Extract the [x, y] coordinate from the center of the cell holding the provided text.  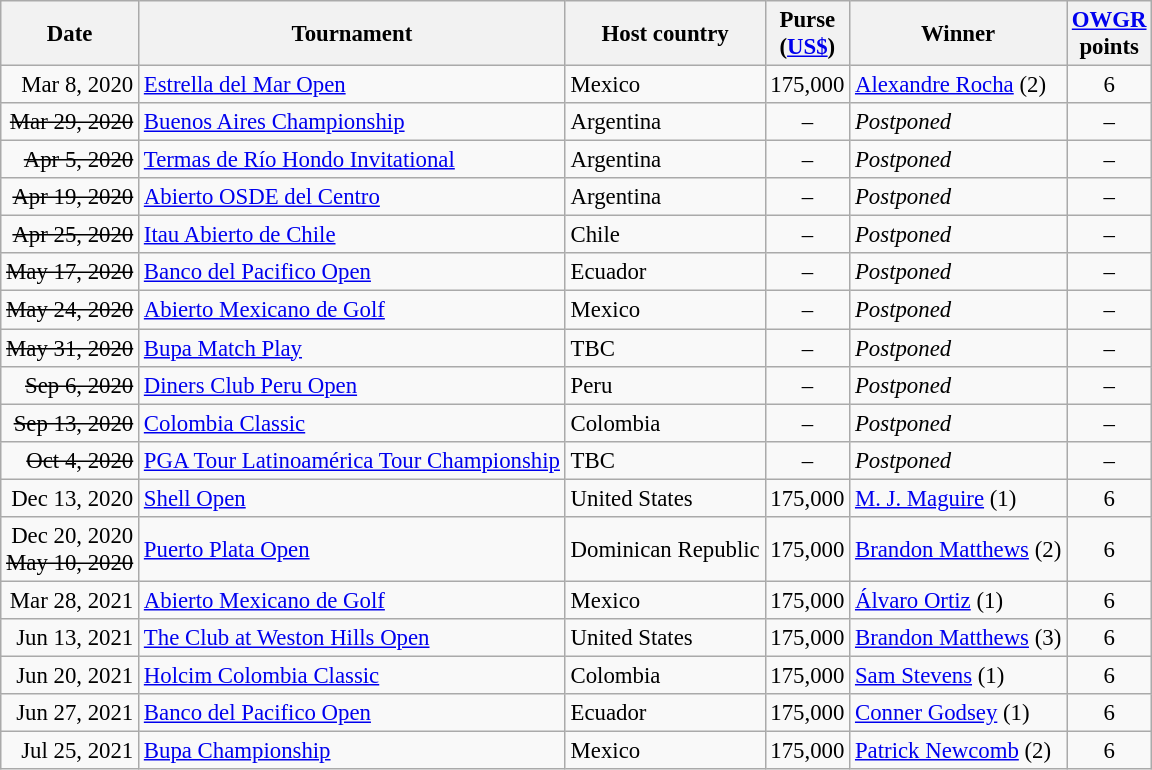
Date [70, 34]
Jun 27, 2021 [70, 713]
Mar 8, 2020 [70, 85]
Buenos Aires Championship [352, 122]
Álvaro Ortiz (1) [958, 600]
Brandon Matthews (3) [958, 638]
Sep 6, 2020 [70, 385]
May 31, 2020 [70, 348]
Peru [665, 385]
Alexandre Rocha (2) [958, 85]
Mar 28, 2021 [70, 600]
Jun 20, 2021 [70, 675]
Colombia Classic [352, 423]
Shell Open [352, 498]
Dec 20, 2020May 10, 2020 [70, 550]
Patrick Newcomb (2) [958, 751]
Estrella del Mar Open [352, 85]
PGA Tour Latinoamérica Tour Championship [352, 460]
Dominican Republic [665, 550]
Conner Godsey (1) [958, 713]
Apr 25, 2020 [70, 235]
Abierto OSDE del Centro [352, 197]
Host country [665, 34]
Apr 19, 2020 [70, 197]
Termas de Río Hondo Invitational [352, 160]
Chile [665, 235]
Bupa Match Play [352, 348]
Jun 13, 2021 [70, 638]
Bupa Championship [352, 751]
Dec 13, 2020 [70, 498]
Brandon Matthews (2) [958, 550]
Purse(US$) [808, 34]
Apr 5, 2020 [70, 160]
The Club at Weston Hills Open [352, 638]
May 24, 2020 [70, 310]
Mar 29, 2020 [70, 122]
Oct 4, 2020 [70, 460]
Puerto Plata Open [352, 550]
Tournament [352, 34]
Diners Club Peru Open [352, 385]
Jul 25, 2021 [70, 751]
Sep 13, 2020 [70, 423]
M. J. Maguire (1) [958, 498]
Sam Stevens (1) [958, 675]
OWGRpoints [1110, 34]
Itau Abierto de Chile [352, 235]
Winner [958, 34]
May 17, 2020 [70, 273]
Holcim Colombia Classic [352, 675]
